Provide the (X, Y) coordinate of the cell's center where the given text is located.  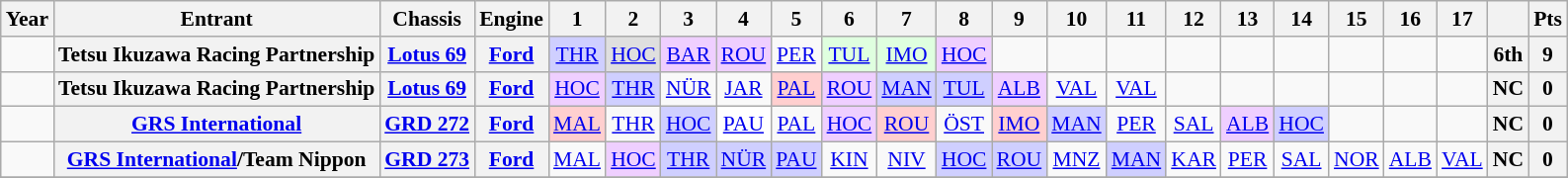
GRD 273 (427, 160)
KAR (1194, 160)
GRD 272 (427, 125)
16 (1411, 19)
NOR (1357, 160)
6 (850, 19)
6th (1508, 54)
14 (1301, 19)
5 (796, 19)
NIV (907, 160)
Chassis (427, 19)
ÖST (964, 125)
Engine (512, 19)
KIN (850, 160)
Year (28, 19)
GRS International/Team Nippon (216, 160)
17 (1462, 19)
10 (1077, 19)
11 (1136, 19)
BAR (689, 54)
15 (1357, 19)
2 (633, 19)
12 (1194, 19)
GRS International (216, 125)
Pts (1547, 19)
1 (577, 19)
8 (964, 19)
MNZ (1077, 160)
4 (744, 19)
3 (689, 19)
Entrant (216, 19)
13 (1247, 19)
JAR (744, 89)
7 (907, 19)
